Find where the given text appears and provide that cell's center as [x, y] coordinate. 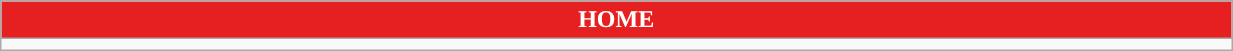
HOME [616, 20]
